Determine the [x, y] coordinate at the center of the cell enclosing the given text.  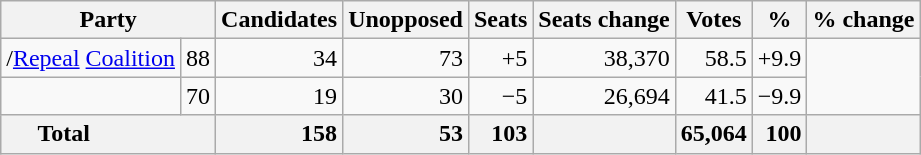
/Repeal Coalition [91, 58]
% change [864, 20]
+5 [500, 58]
Unopposed [406, 20]
+9.9 [780, 58]
Seats [500, 20]
Total [108, 134]
30 [406, 96]
19 [280, 96]
Seats change [604, 20]
70 [198, 96]
73 [406, 58]
41.5 [714, 96]
Candidates [280, 20]
Votes [714, 20]
103 [500, 134]
% [780, 20]
88 [198, 58]
34 [280, 58]
26,694 [604, 96]
58.5 [714, 58]
53 [406, 134]
Party [108, 20]
−5 [500, 96]
38,370 [604, 58]
−9.9 [780, 96]
158 [280, 134]
100 [780, 134]
65,064 [714, 134]
